Find where the given text appears and provide that cell's center as (x, y) coordinate. 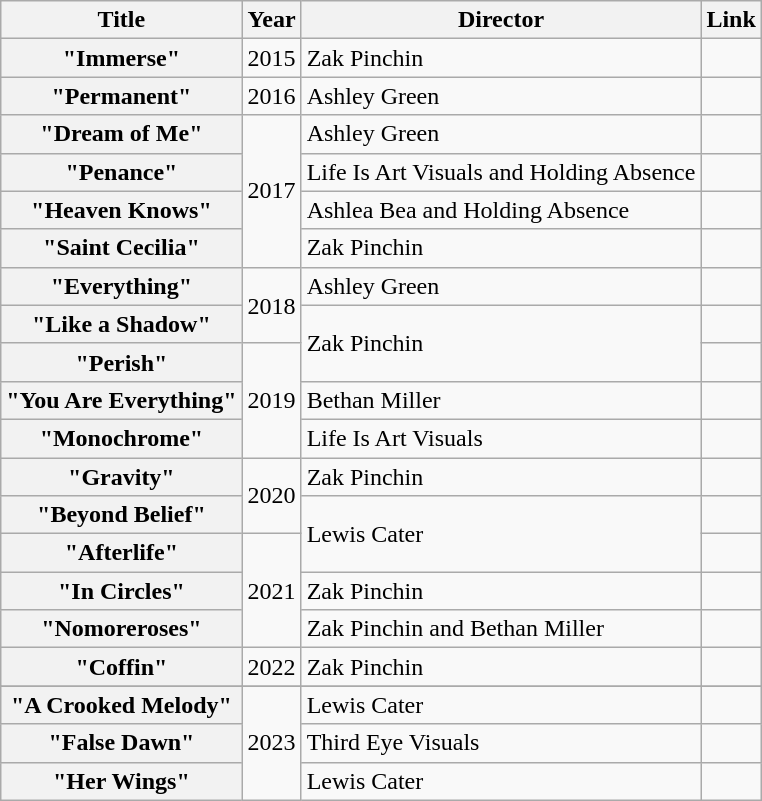
"False Dawn" (122, 743)
"Like a Shadow" (122, 324)
"Afterlife" (122, 553)
2022 (272, 667)
Life Is Art Visuals and Holding Absence (501, 172)
2021 (272, 591)
"Immerse" (122, 58)
"Coffin" (122, 667)
2015 (272, 58)
2018 (272, 305)
"In Circles" (122, 591)
"Dream of Me" (122, 134)
"Her Wings" (122, 781)
"Saint Cecilia" (122, 248)
"Nomoreroses" (122, 629)
2023 (272, 743)
2019 (272, 400)
Life Is Art Visuals (501, 438)
"Penance" (122, 172)
"You Are Everything" (122, 400)
Third Eye Visuals (501, 743)
"Permanent" (122, 96)
"Heaven Knows" (122, 210)
Director (501, 20)
"Beyond Belief" (122, 515)
Bethan Miller (501, 400)
2017 (272, 191)
"Monochrome" (122, 438)
Year (272, 20)
2016 (272, 96)
"Gravity" (122, 477)
2020 (272, 496)
"Everything" (122, 286)
Zak Pinchin and Bethan Miller (501, 629)
"Perish" (122, 362)
Ashlea Bea and Holding Absence (501, 210)
Link (731, 20)
"A Crooked Melody" (122, 705)
Title (122, 20)
